Scan for the cell matching the given text and deliver its (X, Y) coordinate at center. 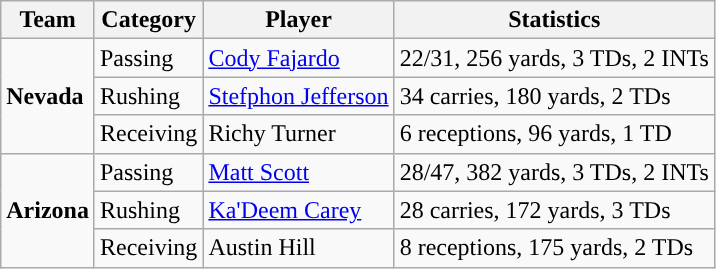
Cody Fajardo (298, 58)
8 receptions, 175 yards, 2 TDs (554, 248)
Richy Turner (298, 134)
Austin Hill (298, 248)
28/47, 382 yards, 3 TDs, 2 INTs (554, 172)
Arizona (48, 210)
6 receptions, 96 yards, 1 TD (554, 134)
34 carries, 180 yards, 2 TDs (554, 96)
Player (298, 20)
Team (48, 20)
Ka'Deem Carey (298, 210)
Nevada (48, 96)
28 carries, 172 yards, 3 TDs (554, 210)
Statistics (554, 20)
22/31, 256 yards, 3 TDs, 2 INTs (554, 58)
Matt Scott (298, 172)
Category (148, 20)
Stefphon Jefferson (298, 96)
